Return the [x, y] coordinate for the center point of the cell that contains the specified text.  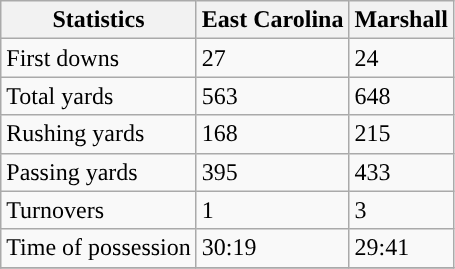
Time of possession [99, 248]
3 [401, 210]
27 [272, 58]
433 [401, 172]
Turnovers [99, 210]
First downs [99, 58]
29:41 [401, 248]
Marshall [401, 20]
Total yards [99, 96]
Rushing yards [99, 134]
1 [272, 210]
30:19 [272, 248]
Statistics [99, 20]
168 [272, 134]
Passing yards [99, 172]
215 [401, 134]
648 [401, 96]
563 [272, 96]
24 [401, 58]
East Carolina [272, 20]
395 [272, 172]
